Determine the (x, y) coordinate at the center of the cell enclosing the given text.  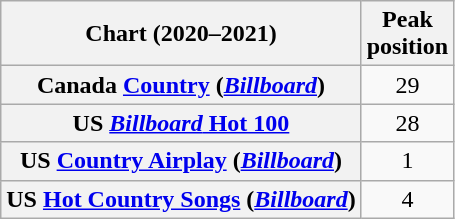
Peakposition (407, 34)
4 (407, 199)
1 (407, 161)
US Country Airplay (Billboard) (181, 161)
Canada Country (Billboard) (181, 85)
US Billboard Hot 100 (181, 123)
US Hot Country Songs (Billboard) (181, 199)
Chart (2020–2021) (181, 34)
29 (407, 85)
28 (407, 123)
